Locate the cell with the specified text and output its [X, Y] center coordinate. 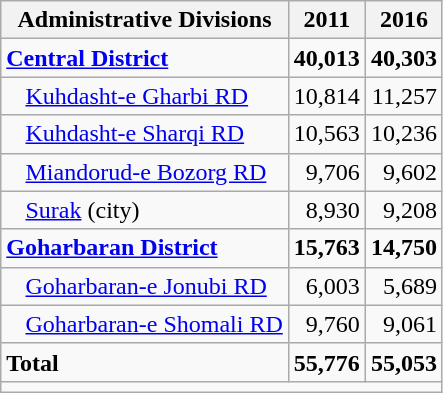
9,602 [404, 172]
9,706 [326, 172]
6,003 [326, 286]
14,750 [404, 248]
40,013 [326, 58]
Miandorud-e Bozorg RD [145, 172]
9,061 [404, 324]
9,208 [404, 210]
2011 [326, 20]
Administrative Divisions [145, 20]
8,930 [326, 210]
9,760 [326, 324]
2016 [404, 20]
10,814 [326, 96]
Goharbaran District [145, 248]
55,053 [404, 362]
5,689 [404, 286]
Surak (city) [145, 210]
Central District [145, 58]
10,236 [404, 134]
Goharbaran-e Jonubi RD [145, 286]
Kuhdasht-e Sharqi RD [145, 134]
40,303 [404, 58]
Kuhdasht-e Gharbi RD [145, 96]
10,563 [326, 134]
55,776 [326, 362]
11,257 [404, 96]
15,763 [326, 248]
Total [145, 362]
Goharbaran-e Shomali RD [145, 324]
